Scan for the cell matching the given text and deliver its (X, Y) coordinate at center. 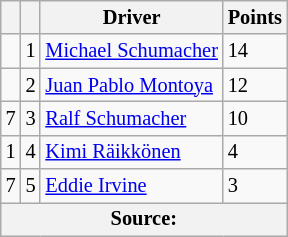
10 (255, 118)
12 (255, 85)
Juan Pablo Montoya (131, 85)
2 (31, 85)
14 (255, 51)
5 (31, 186)
Eddie Irvine (131, 186)
Points (255, 17)
Michael Schumacher (131, 51)
Driver (131, 17)
Ralf Schumacher (131, 118)
Kimi Räikkönen (131, 152)
Source: (144, 219)
